Scan for the cell matching the given text and deliver its [x, y] coordinate at center. 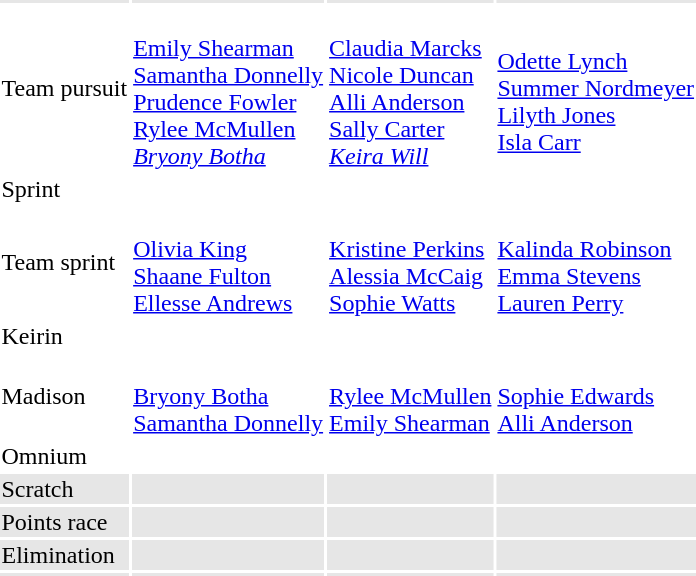
Sprint [64, 189]
Rylee McMullenEmily Shearman [410, 396]
Points race [64, 522]
Emily ShearmanSamantha DonnellyPrudence FowlerRylee McMullenBryony Botha [228, 88]
Keirin [64, 336]
Madison [64, 396]
Odette LynchSummer NordmeyerLilyth JonesIsla Carr [596, 88]
Kristine PerkinsAlessia McCaigSophie Watts [410, 262]
Bryony BothaSamantha Donnelly [228, 396]
Elimination [64, 555]
Scratch [64, 489]
Sophie EdwardsAlli Anderson [596, 396]
Kalinda RobinsonEmma StevensLauren Perry [596, 262]
Team sprint [64, 262]
Claudia MarcksNicole DuncanAlli AndersonSally CarterKeira Will [410, 88]
Omnium [64, 456]
Team pursuit [64, 88]
Olivia KingShaane FultonEllesse Andrews [228, 262]
